Determine the [X, Y] coordinate at the center of the cell enclosing the given text.  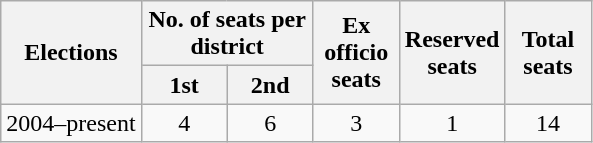
1 [452, 123]
6 [270, 123]
3 [356, 123]
Ex officio seats [356, 52]
4 [184, 123]
No. of seats per district [227, 34]
Reserved seats [452, 52]
Total seats [548, 52]
1st [184, 85]
2nd [270, 85]
2004–present [71, 123]
14 [548, 123]
Elections [71, 52]
